Detect which cell encompasses the target text, then output its (x, y) center coordinate. 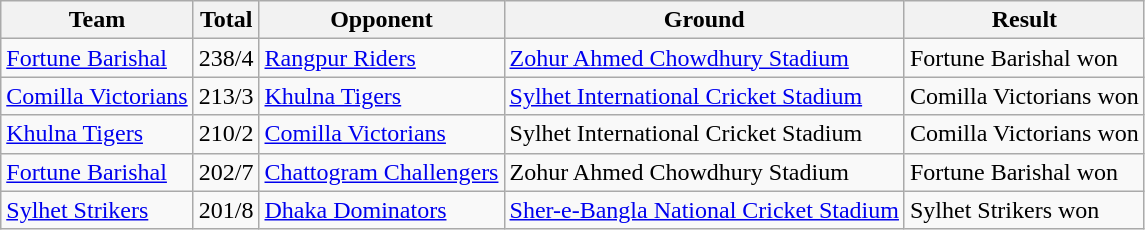
202/7 (226, 172)
Result (1024, 20)
Sher-e-Bangla National Cricket Stadium (704, 210)
Dhaka Dominators (382, 210)
Sylhet Strikers (97, 210)
201/8 (226, 210)
238/4 (226, 58)
210/2 (226, 134)
Rangpur Riders (382, 58)
Opponent (382, 20)
Ground (704, 20)
Chattogram Challengers (382, 172)
Team (97, 20)
Sylhet Strikers won (1024, 210)
213/3 (226, 96)
Total (226, 20)
